Provide the [X, Y] coordinate of the cell's center where the given text is located.  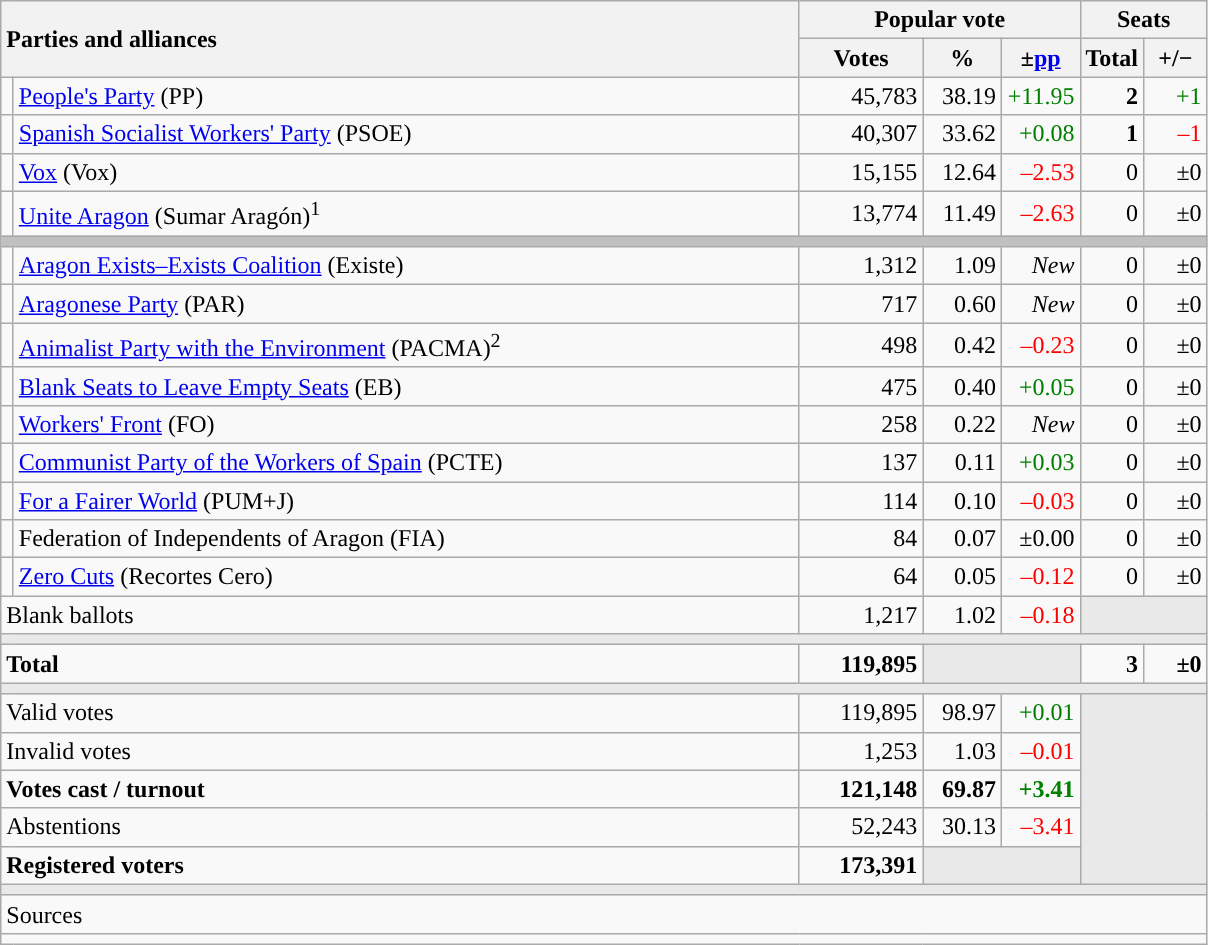
±pp [1040, 58]
+0.03 [1040, 462]
Blank ballots [400, 615]
0.07 [962, 539]
People's Party (PP) [406, 96]
Popular vote [940, 20]
1 [1112, 134]
Workers' Front (FO) [406, 424]
0.40 [962, 386]
–0.18 [1040, 615]
–0.01 [1040, 751]
For a Fairer World (PUM+J) [406, 501]
Invalid votes [400, 751]
137 [861, 462]
Parties and alliances [400, 39]
–0.03 [1040, 501]
Votes [861, 58]
Unite Aragon (Sumar Aragón)1 [406, 214]
0.22 [962, 424]
–1 [1176, 134]
Blank Seats to Leave Empty Seats (EB) [406, 386]
–0.23 [1040, 346]
% [962, 58]
Zero Cuts (Recortes Cero) [406, 577]
+0.08 [1040, 134]
114 [861, 501]
1.03 [962, 751]
Abstentions [400, 827]
+0.05 [1040, 386]
1.09 [962, 266]
Votes cast / turnout [400, 789]
98.97 [962, 713]
69.87 [962, 789]
Sources [604, 914]
11.49 [962, 214]
Spanish Socialist Workers' Party (PSOE) [406, 134]
2 [1112, 96]
33.62 [962, 134]
64 [861, 577]
Vox (Vox) [406, 172]
40,307 [861, 134]
1,253 [861, 751]
+3.41 [1040, 789]
3 [1112, 664]
475 [861, 386]
–0.12 [1040, 577]
Animalist Party with the Environment (PACMA)2 [406, 346]
Registered voters [400, 865]
Seats [1144, 20]
Aragon Exists–Exists Coalition (Existe) [406, 266]
+/− [1176, 58]
15,155 [861, 172]
121,148 [861, 789]
45,783 [861, 96]
0.42 [962, 346]
+1 [1176, 96]
–3.41 [1040, 827]
1,312 [861, 266]
13,774 [861, 214]
52,243 [861, 827]
30.13 [962, 827]
–2.63 [1040, 214]
173,391 [861, 865]
+0.01 [1040, 713]
Communist Party of the Workers of Spain (PCTE) [406, 462]
0.05 [962, 577]
717 [861, 304]
Valid votes [400, 713]
0.60 [962, 304]
258 [861, 424]
±0.00 [1040, 539]
+11.95 [1040, 96]
0.10 [962, 501]
–2.53 [1040, 172]
1.02 [962, 615]
Aragonese Party (PAR) [406, 304]
84 [861, 539]
38.19 [962, 96]
0.11 [962, 462]
498 [861, 346]
1,217 [861, 615]
12.64 [962, 172]
Federation of Independents of Aragon (FIA) [406, 539]
